Search for the cell housing the specified text and yield its (X, Y) center coordinate. 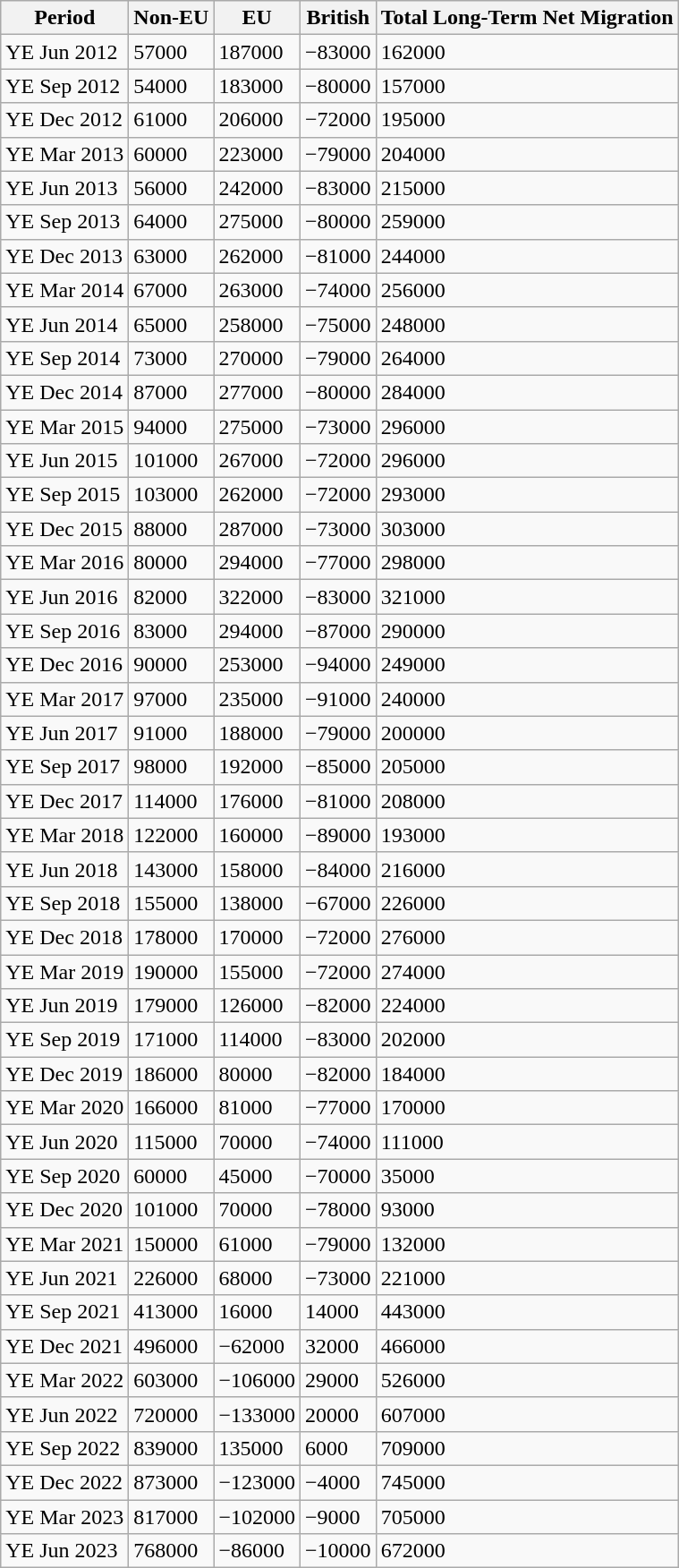
187000 (258, 52)
166000 (172, 1108)
YE Mar 2022 (64, 1380)
88000 (172, 529)
259000 (527, 222)
298000 (527, 563)
284000 (527, 392)
192000 (258, 767)
Non-EU (172, 18)
817000 (172, 1517)
67000 (172, 290)
−67000 (338, 903)
138000 (258, 903)
YE Dec 2020 (64, 1210)
YE Jun 2017 (64, 733)
264000 (527, 358)
91000 (172, 733)
179000 (172, 1006)
132000 (527, 1244)
466000 (527, 1346)
YE Dec 2013 (64, 256)
158000 (258, 869)
YE Sep 2013 (64, 222)
263000 (258, 290)
−75000 (338, 324)
143000 (172, 869)
720000 (172, 1414)
204000 (527, 154)
YE Dec 2016 (64, 665)
607000 (527, 1414)
287000 (258, 529)
57000 (172, 52)
603000 (172, 1380)
705000 (527, 1517)
YE Jun 2015 (64, 461)
290000 (527, 631)
496000 (172, 1346)
202000 (527, 1040)
274000 (527, 971)
193000 (527, 835)
YE Sep 2017 (64, 767)
256000 (527, 290)
YE Mar 2016 (64, 563)
YE Sep 2018 (64, 903)
150000 (172, 1244)
244000 (527, 256)
873000 (172, 1482)
−106000 (258, 1380)
184000 (527, 1074)
−84000 (338, 869)
35000 (527, 1176)
YE Jun 2018 (64, 869)
−78000 (338, 1210)
249000 (527, 665)
−133000 (258, 1414)
223000 (258, 154)
235000 (258, 699)
YE Jun 2013 (64, 188)
YE Mar 2013 (64, 154)
248000 (527, 324)
YE Jun 2016 (64, 597)
293000 (527, 495)
Total Long-Term Net Migration (527, 18)
68000 (258, 1278)
73000 (172, 358)
178000 (172, 937)
135000 (258, 1448)
81000 (258, 1108)
−123000 (258, 1482)
321000 (527, 597)
157000 (527, 86)
YE Sep 2021 (64, 1312)
267000 (258, 461)
709000 (527, 1448)
YE Mar 2020 (64, 1108)
195000 (527, 120)
200000 (527, 733)
YE Jun 2014 (64, 324)
−10000 (338, 1551)
206000 (258, 120)
56000 (172, 188)
32000 (338, 1346)
−102000 (258, 1517)
−91000 (338, 699)
−85000 (338, 767)
YE Sep 2015 (64, 495)
90000 (172, 665)
−89000 (338, 835)
190000 (172, 971)
253000 (258, 665)
224000 (527, 1006)
16000 (258, 1312)
97000 (172, 699)
YE Dec 2022 (64, 1482)
20000 (338, 1414)
205000 (527, 767)
82000 (172, 597)
14000 (338, 1312)
171000 (172, 1040)
YE Mar 2017 (64, 699)
6000 (338, 1448)
126000 (258, 1006)
526000 (527, 1380)
−86000 (258, 1551)
303000 (527, 529)
YE Dec 2019 (64, 1074)
YE Mar 2014 (64, 290)
277000 (258, 392)
443000 (527, 1312)
839000 (172, 1448)
YE Sep 2014 (64, 358)
276000 (527, 937)
208000 (527, 801)
45000 (258, 1176)
83000 (172, 631)
221000 (527, 1278)
−62000 (258, 1346)
64000 (172, 222)
215000 (527, 188)
63000 (172, 256)
162000 (527, 52)
115000 (172, 1142)
−70000 (338, 1176)
YE Jun 2012 (64, 52)
413000 (172, 1312)
240000 (527, 699)
−87000 (338, 631)
93000 (527, 1210)
270000 (258, 358)
YE Mar 2021 (64, 1244)
122000 (172, 835)
YE Mar 2019 (64, 971)
YE Sep 2020 (64, 1176)
YE Sep 2019 (64, 1040)
94000 (172, 427)
87000 (172, 392)
98000 (172, 767)
176000 (258, 801)
745000 (527, 1482)
−94000 (338, 665)
188000 (258, 733)
YE Dec 2018 (64, 937)
YE Dec 2017 (64, 801)
YE Jun 2023 (64, 1551)
YE Jun 2021 (64, 1278)
YE Mar 2015 (64, 427)
YE Dec 2014 (64, 392)
−4000 (338, 1482)
111000 (527, 1142)
322000 (258, 597)
YE Mar 2018 (64, 835)
−9000 (338, 1517)
YE Dec 2015 (64, 529)
Period (64, 18)
672000 (527, 1551)
183000 (258, 86)
YE Mar 2023 (64, 1517)
YE Sep 2012 (64, 86)
YE Jun 2020 (64, 1142)
768000 (172, 1551)
EU (258, 18)
YE Dec 2021 (64, 1346)
242000 (258, 188)
65000 (172, 324)
258000 (258, 324)
YE Sep 2022 (64, 1448)
160000 (258, 835)
103000 (172, 495)
29000 (338, 1380)
YE Dec 2012 (64, 120)
54000 (172, 86)
YE Jun 2022 (64, 1414)
YE Sep 2016 (64, 631)
British (338, 18)
YE Jun 2019 (64, 1006)
216000 (527, 869)
186000 (172, 1074)
